Scan for the cell matching the given text and deliver its [x, y] coordinate at center. 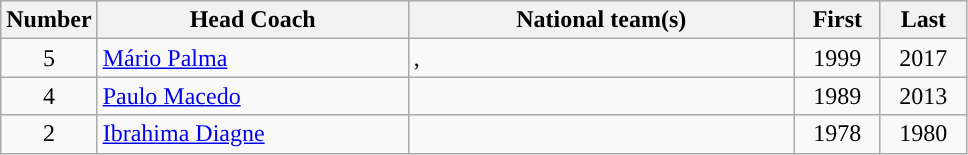
1989 [837, 96]
1978 [837, 134]
2013 [923, 96]
4 [49, 96]
Mário Palma [252, 58]
Head Coach [252, 20]
1999 [837, 58]
Paulo Macedo [252, 96]
Last [923, 20]
2017 [923, 58]
5 [49, 58]
First [837, 20]
Number [49, 20]
2 [49, 134]
1980 [923, 134]
, [601, 58]
National team(s) [601, 20]
Ibrahima Diagne [252, 134]
